Identify which cell holds the provided text, then report its (X, Y) central coordinate. 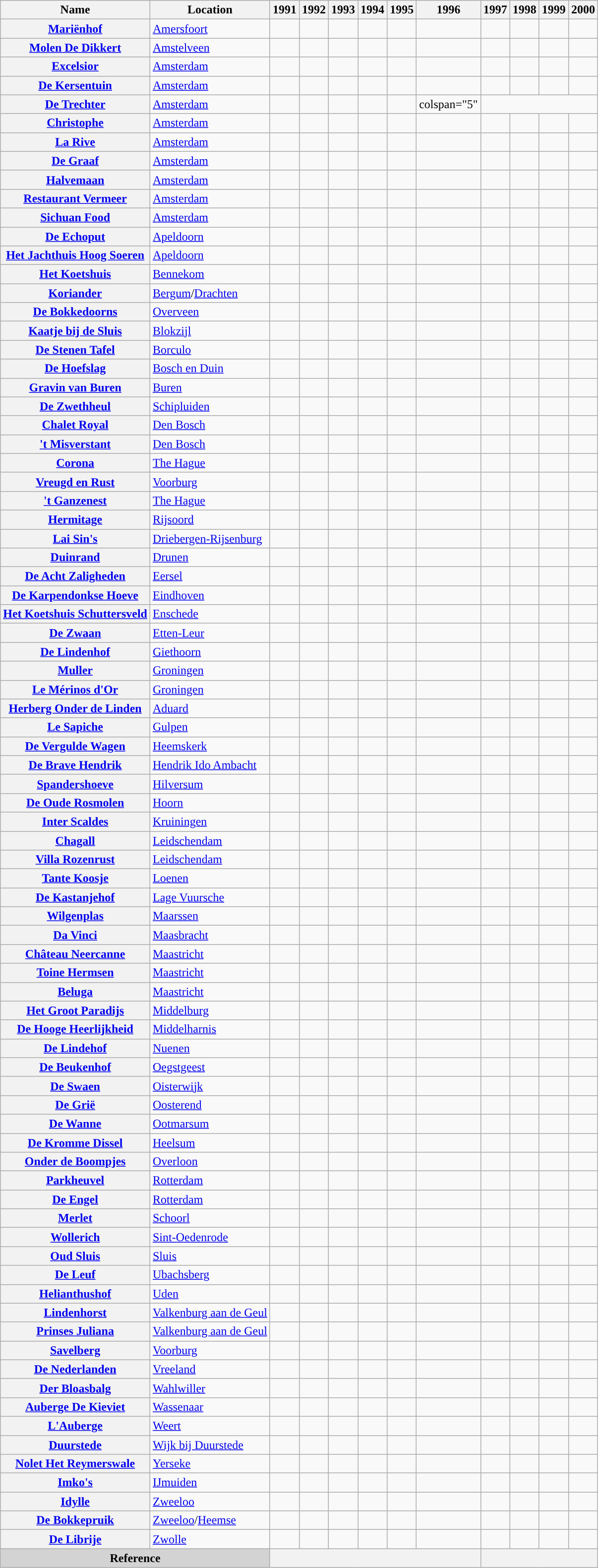
Beluga (75, 992)
colspan="5" (449, 104)
Zweeloo (210, 1502)
Het Koetshuis (75, 274)
Sint-Oedenrode (210, 1237)
De Stenen Tafel (75, 350)
De Brave Hendrik (75, 765)
Hendrik Ido Ambacht (210, 765)
De Beukenhof (75, 1067)
De Engel (75, 1199)
Reference (135, 1558)
Heemskerk (210, 746)
Molen De Dikkert (75, 48)
Auberge De Kieviet (75, 1407)
De Echoput (75, 237)
1993 (343, 10)
De Wanne (75, 1124)
Villa Rozenrust (75, 860)
De Trechter (75, 104)
Eersel (210, 576)
IJmuiden (210, 1483)
De Zwaan (75, 633)
Oud Sluis (75, 1256)
Heelsum (210, 1142)
Toine Hermsen (75, 973)
Duinrand (75, 558)
Maarssen (210, 916)
De Vergulde Wagen (75, 746)
Oisterwijk (210, 1086)
Vreeland (210, 1369)
1999 (553, 10)
Buren (210, 387)
De Zwethheul (75, 406)
2000 (583, 10)
De Leuf (75, 1275)
1995 (402, 10)
Merlet (75, 1218)
Le Mérinos d'Or (75, 690)
De Hooge Heerlijkheid (75, 1029)
Middelharnis (210, 1029)
Château Neercanne (75, 954)
Loenen (210, 878)
De Swaen (75, 1086)
Corona (75, 463)
Zweeloo/Heemse (210, 1520)
Lindenhorst (75, 1313)
1998 (525, 10)
Weert (210, 1426)
L'Auberge (75, 1426)
Maasbracht (210, 935)
Name (75, 10)
Drunen (210, 558)
Hilversum (210, 784)
't Misverstant (75, 444)
Yerseke (210, 1464)
Bergum/Drachten (210, 293)
De Kastanjehof (75, 897)
Lage Vuursche (210, 897)
De Lindenhof (75, 652)
Het Jachthuis Hoog Soeren (75, 255)
De Hoefslag (75, 369)
Hermitage (75, 519)
Savelberg (75, 1350)
Duurstede (75, 1445)
De Kersentuin (75, 85)
Wassenaar (210, 1407)
Parkheuvel (75, 1181)
Oegstgeest (210, 1067)
De Graaf (75, 161)
Aduard (210, 708)
Restaurant Vermeer (75, 198)
Spandershoeve (75, 784)
Enschede (210, 614)
Giethoorn (210, 652)
1994 (373, 10)
Idylle (75, 1502)
De Oude Rosmolen (75, 803)
Sichuan Food (75, 217)
Overloon (210, 1162)
Amersfoort (210, 29)
Tante Koosje (75, 878)
Ootmarsum (210, 1124)
De Bokkepruik (75, 1520)
Gulpen (210, 727)
Herberg Onder de Linden (75, 708)
De Kromme Dissel (75, 1142)
Hoorn (210, 803)
Eindhoven (210, 595)
Muller (75, 671)
Het Koetshuis Schuttersveld (75, 614)
1992 (313, 10)
De Lindehof (75, 1048)
Excelsior (75, 66)
Prinses Juliana (75, 1331)
De Grië (75, 1105)
1991 (285, 10)
Bennekom (210, 274)
Imko's (75, 1483)
Driebergen-Rijsenburg (210, 538)
Zwolle (210, 1539)
Middelburg (210, 1010)
De Bokkedoorns (75, 312)
Mariënhof (75, 29)
Het Groot Paradijs (75, 1010)
Schoorl (210, 1218)
Der Bloasbalg (75, 1388)
Amstelveen (210, 48)
Halvemaan (75, 180)
Sluis (210, 1256)
Wahlwiller (210, 1388)
Location (210, 10)
Wijk bij Duurstede (210, 1445)
Le Sapiche (75, 727)
La Rive (75, 142)
Onder de Boompjes (75, 1162)
Chalet Royal (75, 425)
Overveen (210, 312)
Kaatje bij de Sluis (75, 331)
Vreugd en Rust (75, 482)
't Ganzenest (75, 501)
Lai Sin's (75, 538)
Schipluiden (210, 406)
1996 (449, 10)
Wollerich (75, 1237)
Christophe (75, 123)
Ubachsberg (210, 1275)
Blokzijl (210, 331)
Da Vinci (75, 935)
Etten-Leur (210, 633)
De Librije (75, 1539)
Chagall (75, 841)
Nuenen (210, 1048)
Kruiningen (210, 821)
De Acht Zaligheden (75, 576)
De Nederlanden (75, 1369)
Uden (210, 1294)
Rijsoord (210, 519)
Inter Scaldes (75, 821)
Helianthushof (75, 1294)
De Karpendonkse Hoeve (75, 595)
1997 (495, 10)
Wilgenplas (75, 916)
Gravin van Buren (75, 387)
Nolet Het Reymerswale (75, 1464)
Bosch en Duin (210, 369)
Koriander (75, 293)
Oosterend (210, 1105)
Borculo (210, 350)
